Locate the cell with the specified text and output its (X, Y) center coordinate. 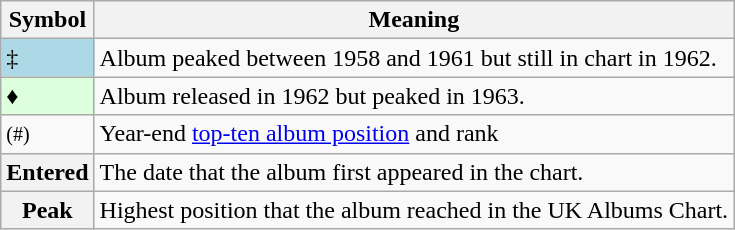
Entered (48, 172)
Highest position that the album reached in the UK Albums Chart. (414, 210)
Album released in 1962 but peaked in 1963. (414, 96)
Peak (48, 210)
The date that the album first appeared in the chart. (414, 172)
‡ (48, 58)
Album peaked between 1958 and 1961 but still in chart in 1962. (414, 58)
(#) (48, 134)
Meaning (414, 20)
Year-end top-ten album position and rank (414, 134)
♦ (48, 96)
Symbol (48, 20)
